Pinpoint the cell where the given text exists, returning its [x, y] midpoint coordinate. 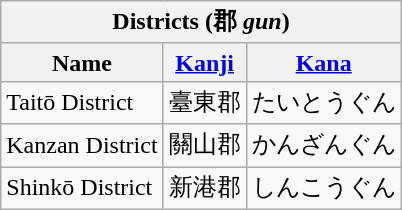
たいとうぐん [324, 102]
Kana [324, 62]
新港郡 [204, 188]
Kanzan District [82, 146]
かんざんぐん [324, 146]
Taitō District [82, 102]
Shinkō District [82, 188]
Districts (郡 gun) [201, 22]
しんこうぐん [324, 188]
關山郡 [204, 146]
Kanji [204, 62]
臺東郡 [204, 102]
Name [82, 62]
